Return [x, y] of the center of cell containing provided text 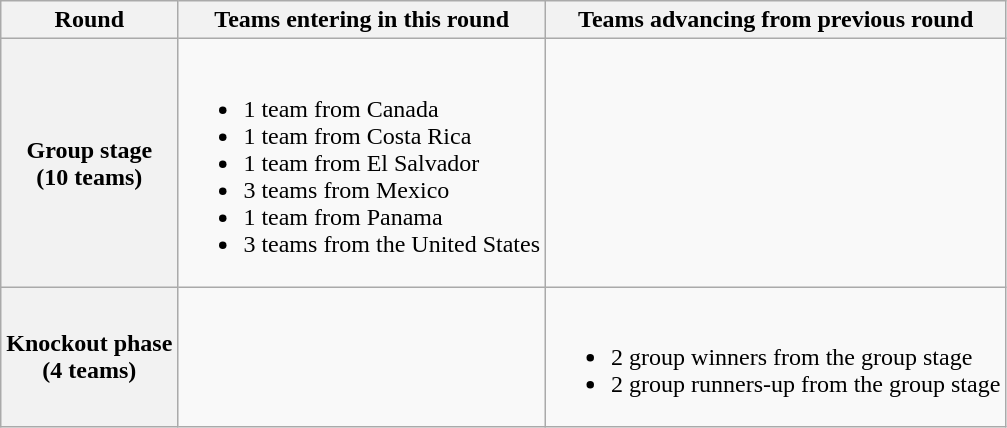
Teams advancing from previous round [776, 20]
Knockout phase(4 teams) [90, 357]
2 group winners from the group stage2 group runners-up from the group stage [776, 357]
Group stage(10 teams) [90, 163]
1 team from Canada1 team from Costa Rica1 team from El Salvador3 teams from Mexico1 team from Panama3 teams from the United States [362, 163]
Round [90, 20]
Teams entering in this round [362, 20]
